Extract the [X, Y] coordinate from the center of the cell holding the provided text.  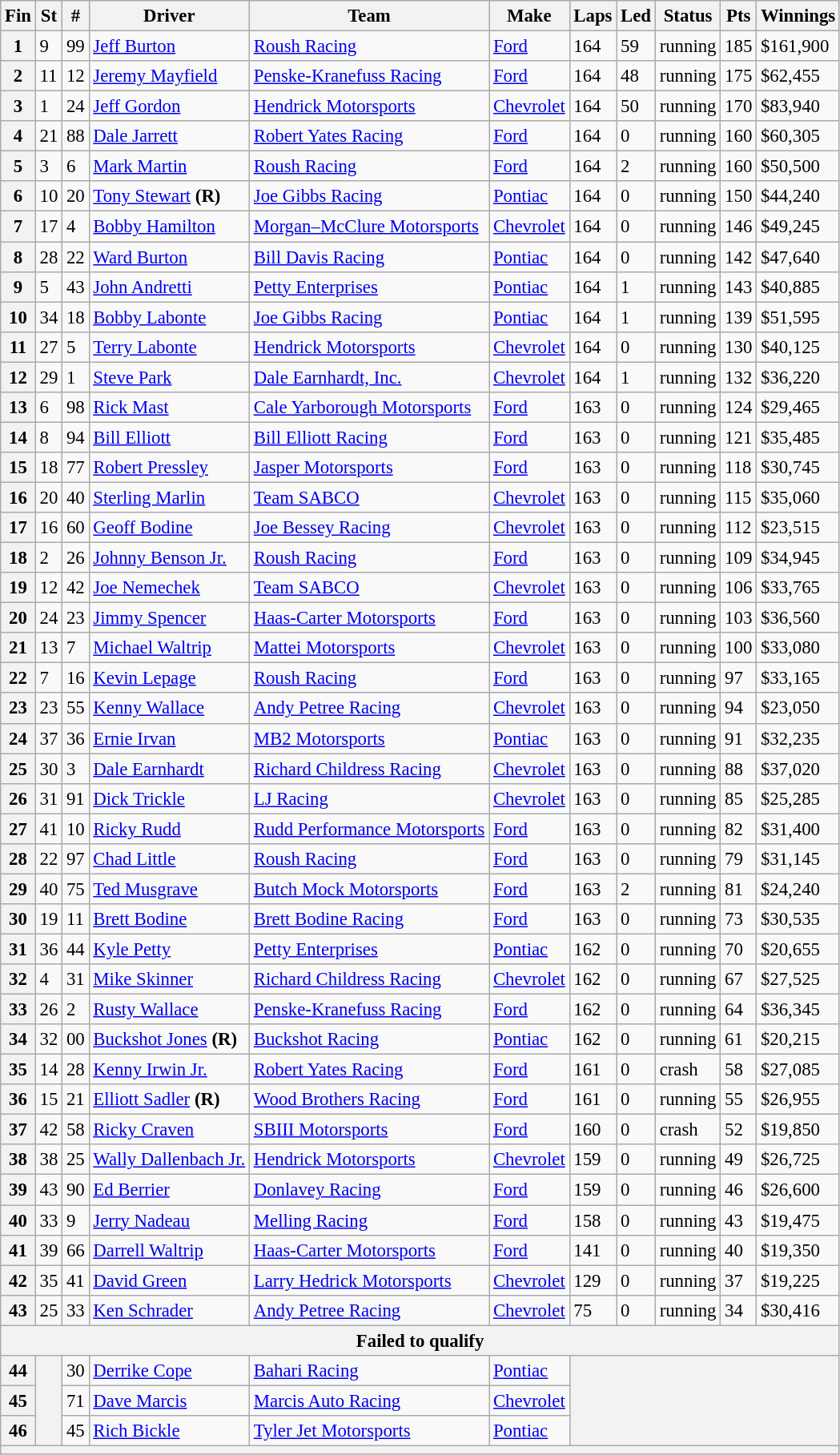
100 [738, 648]
$23,515 [798, 528]
Winnings [798, 16]
Bobby Hamilton [169, 227]
Terry Labonte [169, 347]
Rudd Performance Motorsports [368, 829]
50 [636, 107]
103 [738, 618]
Buckshot Jones (R) [169, 1039]
$30,416 [798, 1310]
48 [636, 76]
Michael Waltrip [169, 648]
170 [738, 107]
Laps [593, 16]
$36,220 [798, 377]
60 [75, 528]
$20,655 [798, 949]
Pts [738, 16]
61 [738, 1039]
Ed Berrier [169, 1190]
Larry Hedrick Motorsports [368, 1280]
# [75, 16]
Jasper Motorsports [368, 468]
98 [75, 408]
139 [738, 317]
49 [738, 1160]
$34,945 [798, 558]
John Andretti [169, 287]
Make [529, 16]
Cale Yarborough Motorsports [368, 408]
Kevin Lepage [169, 678]
Dale Earnhardt [169, 769]
Morgan–McClure Motorsports [368, 227]
Driver [169, 16]
Derrike Cope [169, 1371]
$49,245 [798, 227]
$32,235 [798, 738]
112 [738, 528]
Fin [18, 16]
Kenny Wallace [169, 709]
124 [738, 408]
$36,560 [798, 618]
$26,955 [798, 1099]
Team [368, 16]
David Green [169, 1280]
$20,215 [798, 1039]
Bahari Racing [368, 1371]
$40,885 [798, 287]
59 [636, 46]
150 [738, 196]
$29,465 [798, 408]
$50,500 [798, 167]
$33,080 [798, 648]
158 [593, 1220]
79 [738, 859]
LJ Racing [368, 798]
Johnny Benson Jr. [169, 558]
$30,535 [798, 919]
$27,525 [798, 979]
Bill Davis Racing [368, 257]
Status [687, 16]
143 [738, 287]
Bill Elliott [169, 437]
Ernie Irvan [169, 738]
$31,145 [798, 859]
175 [738, 76]
Chad Little [169, 859]
$35,060 [798, 497]
Bill Elliott Racing [368, 437]
Ken Schrader [169, 1310]
Jeff Burton [169, 46]
Joe Nemechek [169, 588]
$83,940 [798, 107]
129 [593, 1280]
MB2 Motorsports [368, 738]
73 [738, 919]
$44,240 [798, 196]
90 [75, 1190]
Rusty Wallace [169, 1010]
Brett Bodine Racing [368, 919]
$47,640 [798, 257]
185 [738, 46]
Jerry Nadeau [169, 1220]
146 [738, 227]
Geoff Bodine [169, 528]
Rich Bickle [169, 1431]
115 [738, 497]
Sterling Marlin [169, 497]
$27,085 [798, 1070]
141 [593, 1250]
Darrell Waltrip [169, 1250]
$24,240 [798, 889]
$26,725 [798, 1160]
Ward Burton [169, 257]
$30,745 [798, 468]
142 [738, 257]
71 [75, 1401]
$19,350 [798, 1250]
$51,595 [798, 317]
$33,165 [798, 678]
52 [738, 1130]
Rick Mast [169, 408]
Joe Bessey Racing [368, 528]
$62,455 [798, 76]
$35,485 [798, 437]
Dick Trickle [169, 798]
109 [738, 558]
Tony Stewart (R) [169, 196]
70 [738, 949]
$40,125 [798, 347]
Ricky Rudd [169, 829]
Buckshot Racing [368, 1039]
$161,900 [798, 46]
00 [75, 1039]
64 [738, 1010]
Failed to qualify [420, 1340]
Dale Jarrett [169, 136]
Steve Park [169, 377]
Ricky Craven [169, 1130]
Ted Musgrave [169, 889]
118 [738, 468]
132 [738, 377]
$36,345 [798, 1010]
$26,600 [798, 1190]
67 [738, 979]
Elliott Sadler (R) [169, 1099]
Dave Marcis [169, 1401]
Donlavey Racing [368, 1190]
Led [636, 16]
Wood Brothers Racing [368, 1099]
66 [75, 1250]
85 [738, 798]
99 [75, 46]
Robert Pressley [169, 468]
Mark Martin [169, 167]
$31,400 [798, 829]
$33,765 [798, 588]
Wally Dallenbach Jr. [169, 1160]
Tyler Jet Motorsports [368, 1431]
SBIII Motorsports [368, 1130]
St [48, 16]
Melling Racing [368, 1220]
Butch Mock Motorsports [368, 889]
Mattei Motorsports [368, 648]
$19,850 [798, 1130]
Jeff Gordon [169, 107]
$37,020 [798, 769]
121 [738, 437]
82 [738, 829]
Jeremy Mayfield [169, 76]
Kyle Petty [169, 949]
$19,225 [798, 1280]
Mike Skinner [169, 979]
$25,285 [798, 798]
Jimmy Spencer [169, 618]
$19,475 [798, 1220]
106 [738, 588]
Dale Earnhardt, Inc. [368, 377]
$60,305 [798, 136]
81 [738, 889]
Bobby Labonte [169, 317]
Brett Bodine [169, 919]
130 [738, 347]
Kenny Irwin Jr. [169, 1070]
$23,050 [798, 709]
Marcis Auto Racing [368, 1401]
77 [75, 468]
